Identify which cell holds the provided text, then report its (x, y) central coordinate. 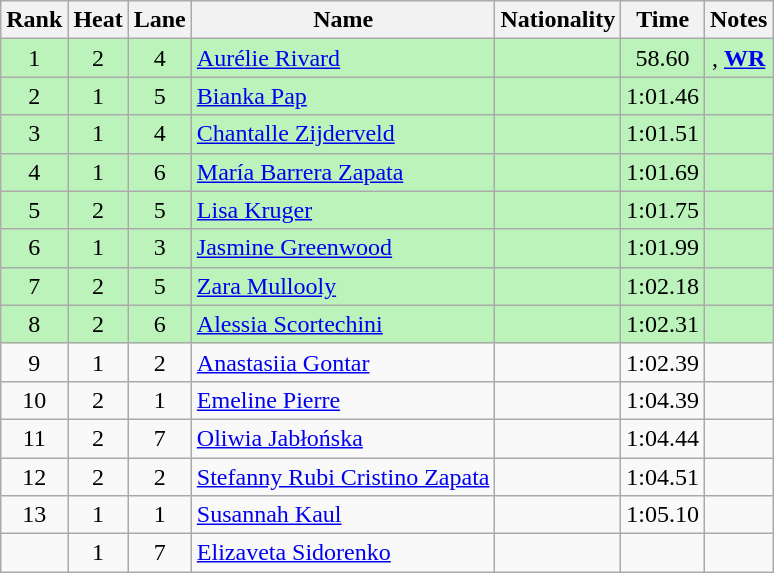
8 (34, 324)
María Barrera Zapata (343, 172)
Oliwia Jabłońska (343, 438)
Nationality (558, 20)
1:01.75 (663, 210)
58.60 (663, 58)
1:02.39 (663, 362)
Chantalle Zijderveld (343, 134)
Elizaveta Sidorenko (343, 553)
9 (34, 362)
Bianka Pap (343, 96)
1:01.51 (663, 134)
Lane (160, 20)
1:01.46 (663, 96)
12 (34, 477)
Emeline Pierre (343, 400)
1:02.31 (663, 324)
Lisa Kruger (343, 210)
Heat (98, 20)
1:04.39 (663, 400)
Notes (738, 20)
, WR (738, 58)
Alessia Scortechini (343, 324)
Stefanny Rubi Cristino Zapata (343, 477)
Time (663, 20)
13 (34, 515)
Rank (34, 20)
1:01.69 (663, 172)
Anastasiia Gontar (343, 362)
Aurélie Rivard (343, 58)
Zara Mullooly (343, 286)
Name (343, 20)
10 (34, 400)
1:04.51 (663, 477)
1:05.10 (663, 515)
Jasmine Greenwood (343, 248)
Susannah Kaul (343, 515)
1:02.18 (663, 286)
11 (34, 438)
1:04.44 (663, 438)
1:01.99 (663, 248)
